Search for the cell housing the specified text and yield its [X, Y] center coordinate. 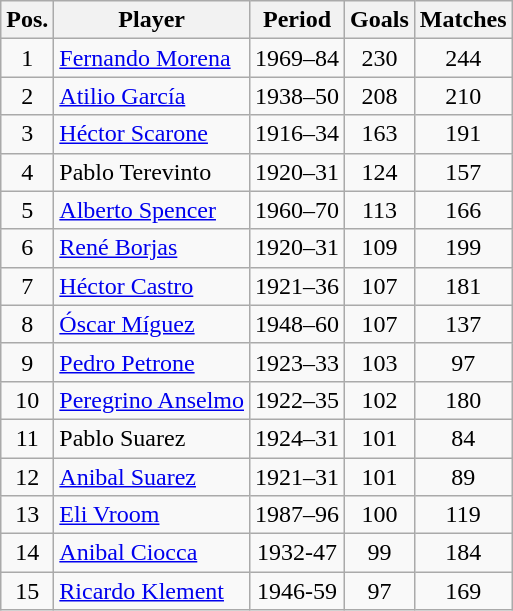
4 [28, 172]
1923–33 [298, 362]
109 [380, 248]
191 [463, 134]
Period [298, 20]
169 [463, 591]
Pedro Petrone [152, 362]
Héctor Scarone [152, 134]
11 [28, 438]
7 [28, 286]
13 [28, 515]
89 [463, 477]
Pablo Terevinto [152, 172]
1948–60 [298, 324]
124 [380, 172]
6 [28, 248]
1969–84 [298, 58]
Eli Vroom [152, 515]
1921–31 [298, 477]
119 [463, 515]
10 [28, 400]
Anibal Ciocca [152, 553]
113 [380, 210]
Óscar Míguez [152, 324]
1 [28, 58]
180 [463, 400]
230 [380, 58]
184 [463, 553]
9 [28, 362]
163 [380, 134]
1960–70 [298, 210]
1924–31 [298, 438]
199 [463, 248]
Ricardo Klement [152, 591]
5 [28, 210]
1932-47 [298, 553]
3 [28, 134]
244 [463, 58]
208 [380, 96]
210 [463, 96]
1921–36 [298, 286]
Goals [380, 20]
1938–50 [298, 96]
8 [28, 324]
99 [380, 553]
Héctor Castro [152, 286]
14 [28, 553]
Fernando Morena [152, 58]
1922–35 [298, 400]
166 [463, 210]
2 [28, 96]
Player [152, 20]
1987–96 [298, 515]
Atilio García [152, 96]
Matches [463, 20]
103 [380, 362]
102 [380, 400]
Anibal Suarez [152, 477]
Alberto Spencer [152, 210]
René Borjas [152, 248]
Pos. [28, 20]
181 [463, 286]
1916–34 [298, 134]
100 [380, 515]
Pablo Suarez [152, 438]
157 [463, 172]
15 [28, 591]
1946-59 [298, 591]
12 [28, 477]
84 [463, 438]
137 [463, 324]
Peregrino Anselmo [152, 400]
